Determine the [X, Y] coordinate at the center of the cell enclosing the given text.  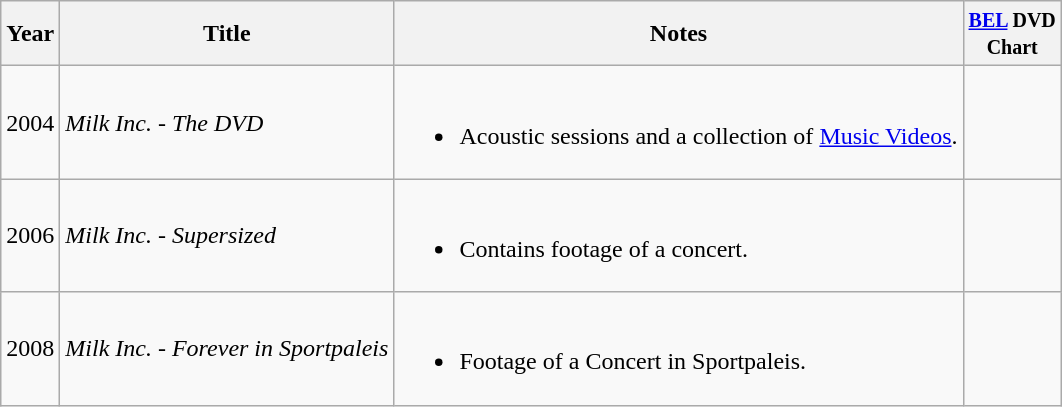
Acoustic sessions and a collection of Music Videos. [678, 122]
Contains footage of a concert. [678, 236]
Footage of a Concert in Sportpaleis. [678, 348]
Milk Inc. - Supersized [227, 236]
Title [227, 34]
Milk Inc. - The DVD [227, 122]
2008 [30, 348]
2006 [30, 236]
Milk Inc. - Forever in Sportpaleis [227, 348]
Year [30, 34]
2004 [30, 122]
Notes [678, 34]
BEL DVD Chart [1012, 34]
